Extract the (X, Y) coordinate from the center of the cell holding the provided text.  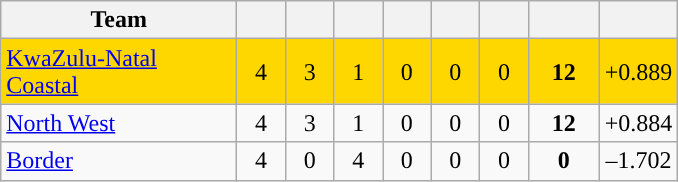
Border (119, 161)
Team (119, 20)
+0.884 (638, 123)
KwaZulu-Natal Coastal (119, 72)
–1.702 (638, 161)
+0.889 (638, 72)
North West (119, 123)
